Return the (X, Y) coordinate for the center point of the cell that contains the specified text.  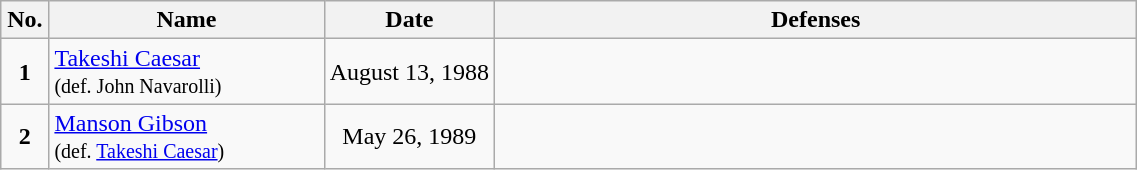
2 (25, 136)
Date (409, 20)
Manson Gibson(def. Takeshi Caesar) (186, 136)
August 13, 1988 (409, 72)
May 26, 1989 (409, 136)
Takeshi Caesar(def. John Navarolli) (186, 72)
No. (25, 20)
Defenses (816, 20)
Name (186, 20)
1 (25, 72)
